Return (X, Y) of the center of cell containing provided text 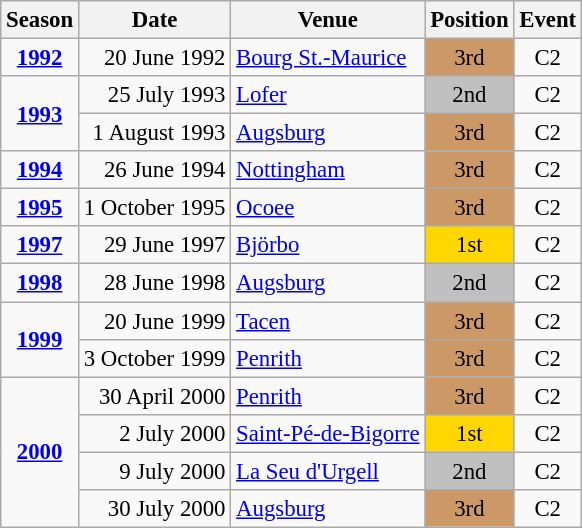
1995 (40, 208)
Position (470, 20)
1993 (40, 114)
1999 (40, 340)
La Seu d'Urgell (328, 471)
30 July 2000 (154, 509)
26 June 1994 (154, 170)
1997 (40, 245)
2000 (40, 452)
Season (40, 20)
Saint-Pé-de-Bigorre (328, 433)
Bourg St.-Maurice (328, 58)
1 August 1993 (154, 133)
1994 (40, 170)
Tacen (328, 321)
20 June 1992 (154, 58)
20 June 1999 (154, 321)
1 October 1995 (154, 208)
25 July 1993 (154, 95)
Nottingham (328, 170)
28 June 1998 (154, 283)
Ocoee (328, 208)
1992 (40, 58)
Venue (328, 20)
1998 (40, 283)
Björbo (328, 245)
Event (548, 20)
2 July 2000 (154, 433)
9 July 2000 (154, 471)
Lofer (328, 95)
29 June 1997 (154, 245)
3 October 1999 (154, 358)
30 April 2000 (154, 396)
Date (154, 20)
